Identify which cell holds the provided text, then report its (x, y) central coordinate. 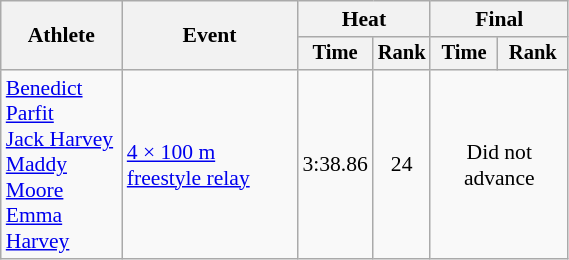
Athlete (62, 36)
Benedict Parfit Jack HarveyMaddy MooreEmma Harvey (62, 164)
3:38.86 (334, 164)
24 (402, 164)
Heat (364, 19)
Event (210, 36)
Final (499, 19)
4 × 100 m freestyle relay (210, 164)
Did not advance (499, 164)
